From the cell containing the given text, extract its center point as (X, Y) coordinate. 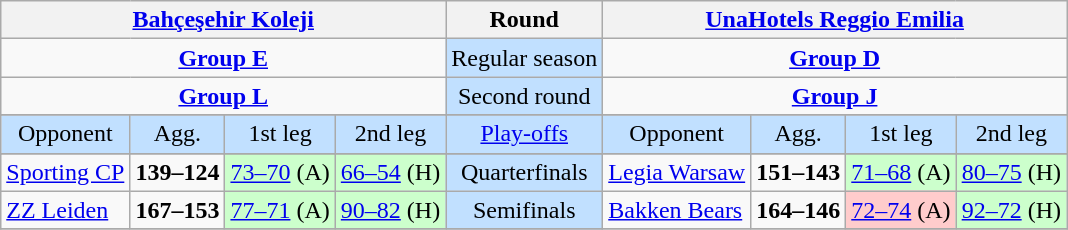
Group E (224, 58)
73–70 (A) (280, 172)
Regular season (524, 58)
167–153 (178, 210)
Semifinals (524, 210)
Second round (524, 96)
Sporting CP (66, 172)
Play-offs (524, 134)
151–143 (798, 172)
Bakken Bears (677, 210)
72–74 (A) (901, 210)
80–75 (H) (1011, 172)
ZZ Leiden (66, 210)
Group L (224, 96)
Round (524, 20)
UnaHotels Reggio Emilia (835, 20)
Group D (835, 58)
92–72 (H) (1011, 210)
90–82 (H) (390, 210)
164–146 (798, 210)
139–124 (178, 172)
77–71 (A) (280, 210)
Group J (835, 96)
Bahçeşehir Koleji (224, 20)
66–54 (H) (390, 172)
71–68 (A) (901, 172)
Quarterfinals (524, 172)
Legia Warsaw (677, 172)
